Scan for the cell matching the given text and deliver its [X, Y] coordinate at center. 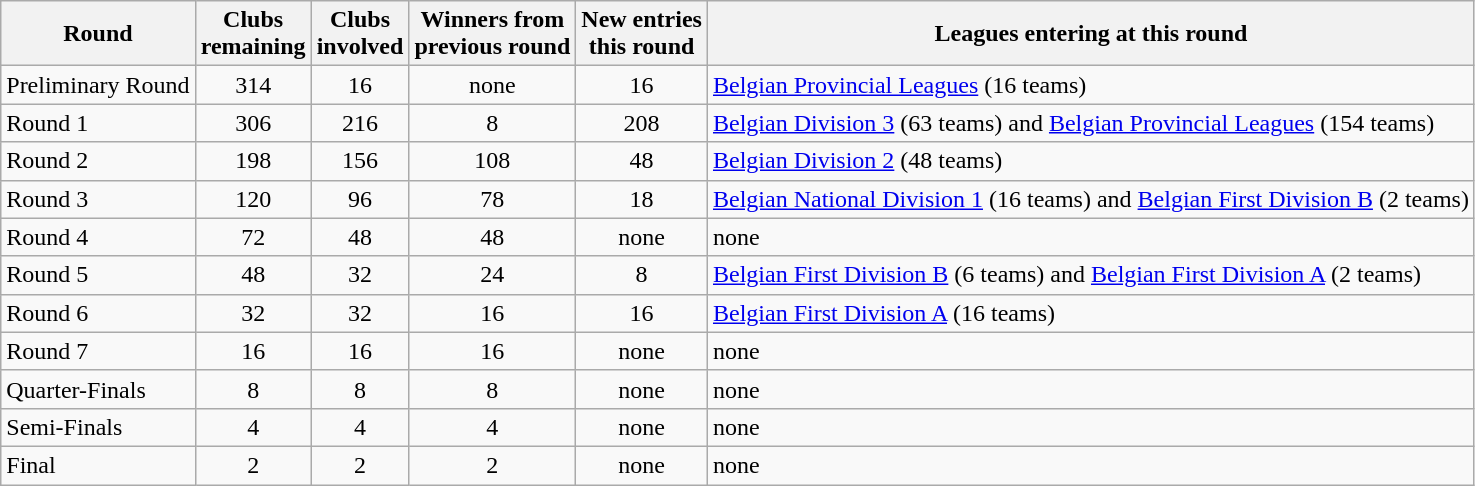
Round 4 [98, 237]
Round 3 [98, 199]
208 [642, 123]
Winners fromprevious round [492, 34]
72 [253, 237]
Final [98, 465]
Belgian First Division A (16 teams) [1090, 313]
120 [253, 199]
Round [98, 34]
Belgian Division 2 (48 teams) [1090, 161]
Round 7 [98, 351]
Clubsinvolved [360, 34]
78 [492, 199]
Belgian Division 3 (63 teams) and Belgian Provincial Leagues (154 teams) [1090, 123]
Quarter-Finals [98, 389]
306 [253, 123]
Clubsremaining [253, 34]
18 [642, 199]
96 [360, 199]
198 [253, 161]
Belgian National Division 1 (16 teams) and Belgian First Division B (2 teams) [1090, 199]
108 [492, 161]
314 [253, 85]
Round 5 [98, 275]
Belgian Provincial Leagues (16 teams) [1090, 85]
Preliminary Round [98, 85]
New entriesthis round [642, 34]
Round 2 [98, 161]
Round 6 [98, 313]
24 [492, 275]
Leagues entering at this round [1090, 34]
156 [360, 161]
216 [360, 123]
Belgian First Division B (6 teams) and Belgian First Division A (2 teams) [1090, 275]
Semi-Finals [98, 427]
Round 1 [98, 123]
